From the cell containing the given text, extract its center point as [x, y] coordinate. 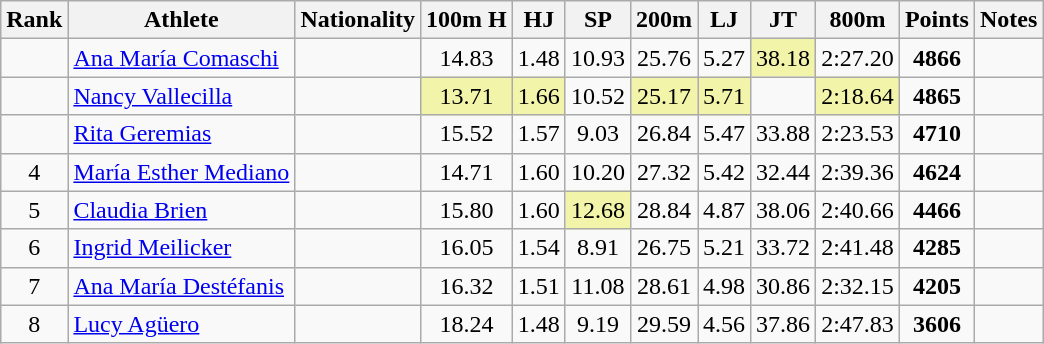
4466 [936, 210]
25.17 [664, 96]
30.86 [784, 286]
14.71 [467, 172]
7 [34, 286]
10.20 [598, 172]
SP [598, 20]
Ana María Comaschi [182, 58]
4.98 [724, 286]
Rank [34, 20]
4710 [936, 134]
4.56 [724, 324]
5.47 [724, 134]
Rita Geremias [182, 134]
4624 [936, 172]
800m [858, 20]
18.24 [467, 324]
8.91 [598, 248]
2:47.83 [858, 324]
3606 [936, 324]
38.06 [784, 210]
33.88 [784, 134]
2:23.53 [858, 134]
9.19 [598, 324]
6 [34, 248]
26.75 [664, 248]
5 [34, 210]
9.03 [598, 134]
Nationality [358, 20]
Ingrid Meilicker [182, 248]
29.59 [664, 324]
14.83 [467, 58]
27.32 [664, 172]
2:32.15 [858, 286]
26.84 [664, 134]
200m [664, 20]
32.44 [784, 172]
4285 [936, 248]
11.08 [598, 286]
4.87 [724, 210]
4 [34, 172]
Lucy Agüero [182, 324]
16.32 [467, 286]
1.57 [538, 134]
15.52 [467, 134]
Notes [1008, 20]
13.71 [467, 96]
Claudia Brien [182, 210]
25.76 [664, 58]
4866 [936, 58]
2:27.20 [858, 58]
Ana María Destéfanis [182, 286]
1.66 [538, 96]
5.21 [724, 248]
2:18.64 [858, 96]
28.84 [664, 210]
4205 [936, 286]
JT [784, 20]
LJ [724, 20]
28.61 [664, 286]
Points [936, 20]
1.51 [538, 286]
2:41.48 [858, 248]
4865 [936, 96]
37.86 [784, 324]
100m H [467, 20]
2:39.36 [858, 172]
15.80 [467, 210]
5.42 [724, 172]
1.54 [538, 248]
16.05 [467, 248]
12.68 [598, 210]
HJ [538, 20]
10.93 [598, 58]
33.72 [784, 248]
38.18 [784, 58]
Athlete [182, 20]
5.71 [724, 96]
Nancy Vallecilla [182, 96]
10.52 [598, 96]
8 [34, 324]
2:40.66 [858, 210]
María Esther Mediano [182, 172]
5.27 [724, 58]
